Extract the (X, Y) coordinate from the center of the cell holding the provided text.  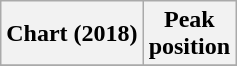
Chart (2018) (72, 34)
Peakposition (189, 34)
